Scan for the cell matching the given text and deliver its (x, y) coordinate at center. 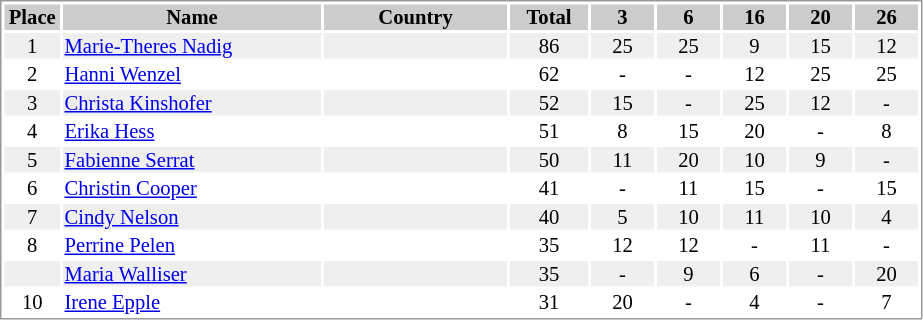
Christa Kinshofer (192, 103)
50 (549, 160)
Irene Epple (192, 303)
Name (192, 17)
40 (549, 217)
2 (32, 75)
Hanni Wenzel (192, 75)
Erika Hess (192, 131)
86 (549, 46)
Total (549, 17)
Fabienne Serrat (192, 160)
31 (549, 303)
Cindy Nelson (192, 217)
Perrine Pelen (192, 245)
16 (754, 17)
51 (549, 131)
Place (32, 17)
Christin Cooper (192, 189)
41 (549, 189)
1 (32, 46)
26 (886, 17)
Maria Walliser (192, 274)
62 (549, 75)
Marie-Theres Nadig (192, 46)
Country (416, 17)
52 (549, 103)
